Search for the cell housing the specified text and yield its [X, Y] center coordinate. 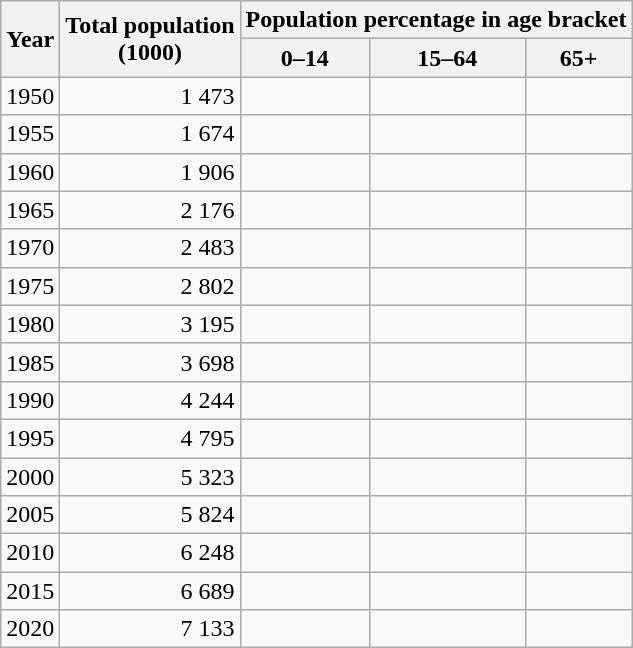
2 176 [150, 210]
1955 [30, 134]
1 674 [150, 134]
1950 [30, 96]
5 824 [150, 515]
1970 [30, 248]
65+ [578, 58]
6 248 [150, 553]
4 244 [150, 400]
Year [30, 39]
15–64 [447, 58]
2010 [30, 553]
2020 [30, 629]
1990 [30, 400]
2005 [30, 515]
1995 [30, 438]
1 906 [150, 172]
1960 [30, 172]
3 195 [150, 324]
Total population(1000) [150, 39]
2000 [30, 477]
3 698 [150, 362]
1985 [30, 362]
2015 [30, 591]
0–14 [304, 58]
2 483 [150, 248]
Population percentage in age bracket [436, 20]
5 323 [150, 477]
1965 [30, 210]
6 689 [150, 591]
1975 [30, 286]
4 795 [150, 438]
2 802 [150, 286]
1980 [30, 324]
7 133 [150, 629]
1 473 [150, 96]
